Extract the [X, Y] coordinate from the center of the cell holding the provided text.  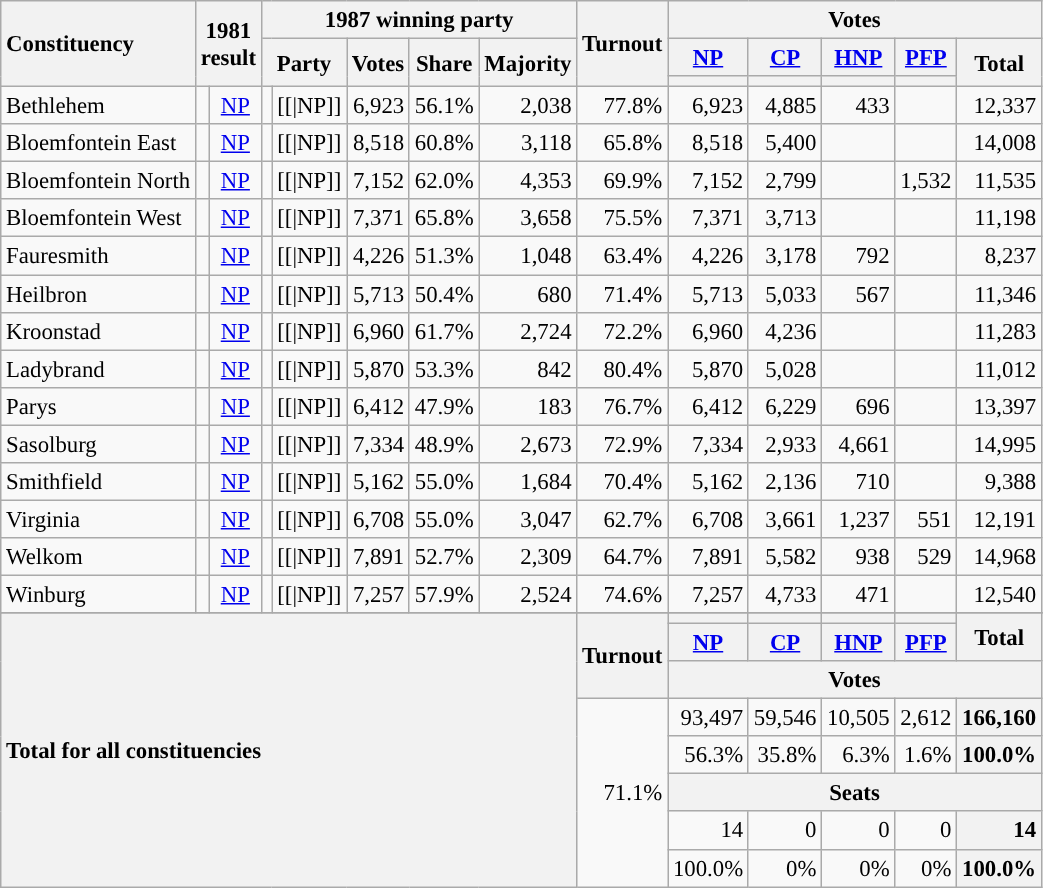
11,346 [1000, 294]
72.2% [622, 331]
93,497 [708, 718]
Smithfield [98, 482]
3,047 [528, 519]
76.7% [622, 406]
10,505 [858, 718]
2,673 [528, 444]
71.4% [622, 294]
5,028 [784, 369]
70.4% [622, 482]
53.3% [444, 369]
5,582 [784, 557]
2,724 [528, 331]
Winburg [98, 594]
1,532 [926, 181]
13,397 [1000, 406]
2,799 [784, 181]
12,540 [1000, 594]
52.7% [444, 557]
6,229 [784, 406]
11,283 [1000, 331]
63.4% [622, 256]
4,353 [528, 181]
Bloemfontein East [98, 143]
Virginia [98, 519]
11,198 [1000, 219]
Total for all constituencies [289, 750]
2,933 [784, 444]
Bloemfontein North [98, 181]
792 [858, 256]
14,008 [1000, 143]
71.1% [622, 793]
11,535 [1000, 181]
Constituency [98, 44]
Ladybrand [98, 369]
64.7% [622, 557]
842 [528, 369]
Parys [98, 406]
2,038 [528, 106]
69.9% [622, 181]
2,524 [528, 594]
74.6% [622, 594]
14,968 [1000, 557]
62.0% [444, 181]
14,995 [1000, 444]
48.9% [444, 444]
3,178 [784, 256]
696 [858, 406]
938 [858, 557]
1,048 [528, 256]
62.7% [622, 519]
5,033 [784, 294]
4,733 [784, 594]
529 [926, 557]
Bloemfontein West [98, 219]
12,191 [1000, 519]
51.3% [444, 256]
1,237 [858, 519]
77.8% [622, 106]
75.5% [622, 219]
47.9% [444, 406]
56.3% [708, 755]
50.4% [444, 294]
57.9% [444, 594]
5,400 [784, 143]
1987 winning party [418, 20]
1,684 [528, 482]
11,012 [1000, 369]
56.1% [444, 106]
2,612 [926, 718]
Welkom [98, 557]
471 [858, 594]
8,237 [1000, 256]
1.6% [926, 755]
1981result [228, 44]
3,118 [528, 143]
433 [858, 106]
4,885 [784, 106]
Majority [528, 63]
183 [528, 406]
3,661 [784, 519]
Seats [855, 793]
Fauresmith [98, 256]
551 [926, 519]
Kroonstad [98, 331]
166,160 [1000, 718]
59,546 [784, 718]
3,713 [784, 219]
80.4% [622, 369]
Party [304, 63]
2,136 [784, 482]
12,337 [1000, 106]
567 [858, 294]
6.3% [858, 755]
Bethlehem [98, 106]
61.7% [444, 331]
60.8% [444, 143]
3,658 [528, 219]
4,236 [784, 331]
9,388 [1000, 482]
710 [858, 482]
Share [444, 63]
35.8% [784, 755]
Sasolburg [98, 444]
4,661 [858, 444]
72.9% [622, 444]
680 [528, 294]
Heilbron [98, 294]
2,309 [528, 557]
